Extract the [x, y] coordinate from the center of the cell holding the provided text.  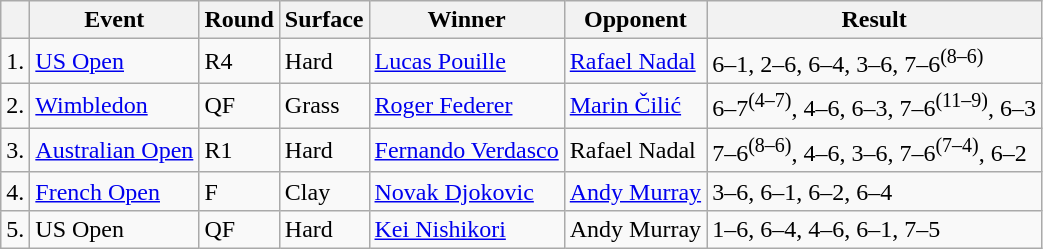
Result [874, 20]
2. [16, 106]
F [239, 191]
5. [16, 230]
Marin Čilić [635, 106]
Clay [324, 191]
Opponent [635, 20]
Round [239, 20]
Roger Federer [466, 106]
1–6, 6–4, 4–6, 6–1, 7–5 [874, 230]
4. [16, 191]
1. [16, 62]
Kei Nishikori [466, 230]
Event [114, 20]
Winner [466, 20]
6–7(4–7), 4–6, 6–3, 7–6(11–9), 6–3 [874, 106]
3. [16, 150]
R4 [239, 62]
Surface [324, 20]
Grass [324, 106]
Novak Djokovic [466, 191]
6–1, 2–6, 6–4, 3–6, 7–6(8–6) [874, 62]
Lucas Pouille [466, 62]
7–6(8–6), 4–6, 3–6, 7–6(7–4), 6–2 [874, 150]
R1 [239, 150]
French Open [114, 191]
Fernando Verdasco [466, 150]
3–6, 6–1, 6–2, 6–4 [874, 191]
Wimbledon [114, 106]
Australian Open [114, 150]
